Identify which cell holds the provided text, then report its [X, Y] central coordinate. 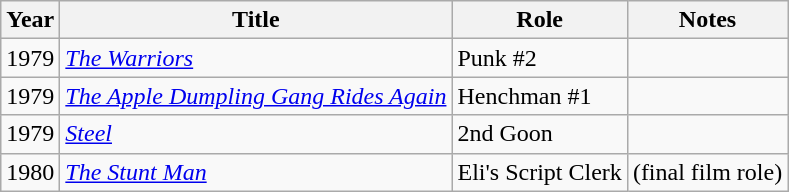
Henchman #1 [540, 96]
The Warriors [256, 58]
The Stunt Man [256, 172]
Title [256, 20]
2nd Goon [540, 134]
1980 [30, 172]
Role [540, 20]
Notes [707, 20]
Punk #2 [540, 58]
The Apple Dumpling Gang Rides Again [256, 96]
(final film role) [707, 172]
Eli's Script Clerk [540, 172]
Steel [256, 134]
Year [30, 20]
